Find where the given text appears and provide that cell's center as (X, Y) coordinate. 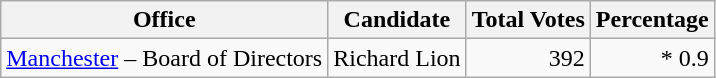
Manchester – Board of Directors (164, 58)
* 0.9 (652, 58)
Total Votes (528, 20)
Richard Lion (397, 58)
392 (528, 58)
Office (164, 20)
Candidate (397, 20)
Percentage (652, 20)
